Return the (X, Y) coordinate for the center point of the cell that contains the specified text.  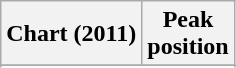
Chart (2011) (72, 34)
Peakposition (188, 34)
